Return [x, y] of the center of cell containing provided text 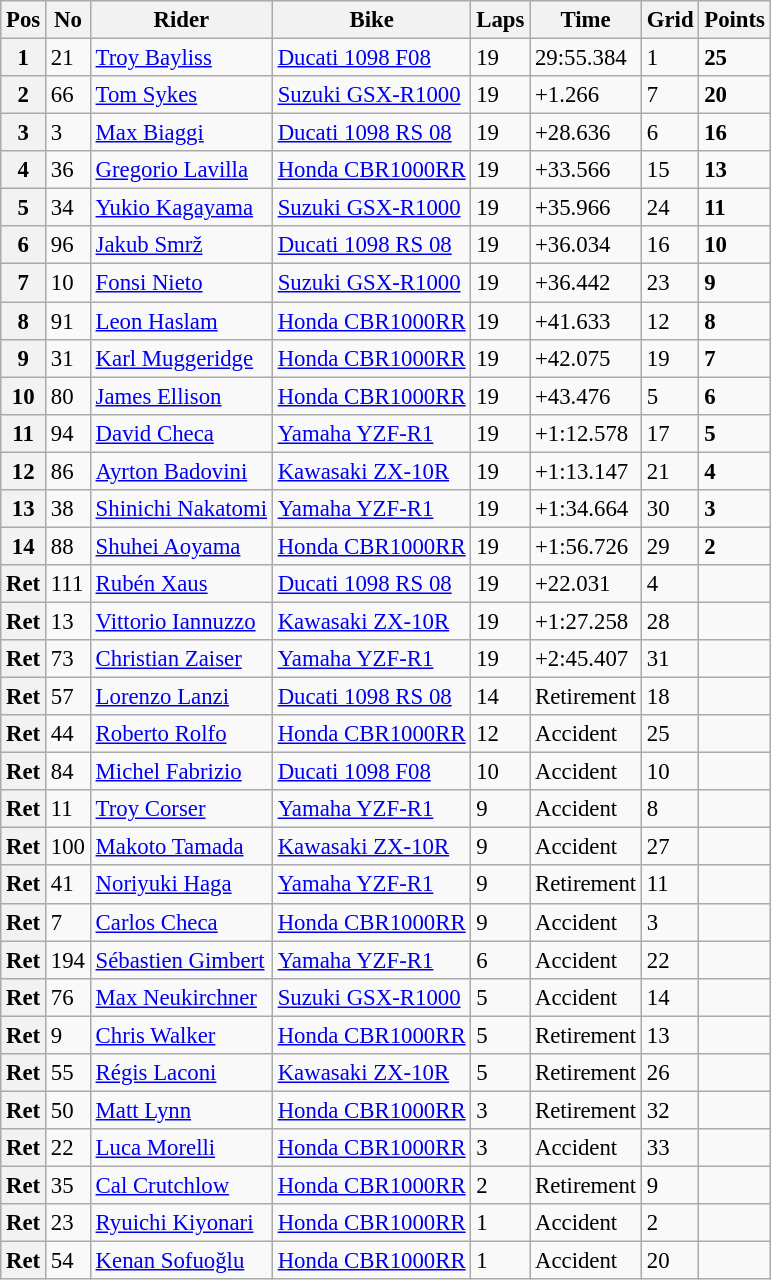
Grid [670, 20]
Troy Corser [181, 809]
17 [670, 433]
29:55.384 [586, 58]
Carlos Checa [181, 922]
Shinichi Nakatomi [181, 509]
+42.075 [586, 358]
73 [68, 659]
Shuhei Aoyama [181, 546]
57 [68, 697]
30 [670, 509]
Karl Muggeridge [181, 358]
+28.636 [586, 133]
Max Biaggi [181, 133]
94 [68, 433]
38 [68, 509]
88 [68, 546]
76 [68, 997]
Bike [372, 20]
No [68, 20]
84 [68, 772]
Lorenzo Lanzi [181, 697]
Matt Lynn [181, 1110]
24 [670, 208]
86 [68, 471]
+36.034 [586, 245]
18 [670, 697]
Cal Crutchlow [181, 1185]
Makoto Tamada [181, 847]
32 [670, 1110]
91 [68, 321]
+1:34.664 [586, 509]
Rider [181, 20]
Kenan Sofuoğlu [181, 1261]
194 [68, 960]
David Checa [181, 433]
Vittorio Iannuzzo [181, 621]
Points [734, 20]
+1:12.578 [586, 433]
Chris Walker [181, 1035]
+1:13.147 [586, 471]
Tom Sykes [181, 95]
Michel Fabrizio [181, 772]
Ayrton Badovini [181, 471]
44 [68, 734]
James Ellison [181, 396]
96 [68, 245]
Fonsi Nieto [181, 283]
Ryuichi Kiyonari [181, 1223]
Time [586, 20]
+33.566 [586, 170]
Leon Haslam [181, 321]
111 [68, 584]
+1.266 [586, 95]
34 [68, 208]
Rubén Xaus [181, 584]
Laps [500, 20]
26 [670, 1073]
Max Neukirchner [181, 997]
27 [670, 847]
50 [68, 1110]
Sébastien Gimbert [181, 960]
35 [68, 1185]
28 [670, 621]
Noriyuki Haga [181, 885]
15 [670, 170]
66 [68, 95]
54 [68, 1261]
33 [670, 1148]
+41.633 [586, 321]
+1:27.258 [586, 621]
+22.031 [586, 584]
Gregorio Lavilla [181, 170]
29 [670, 546]
55 [68, 1073]
Troy Bayliss [181, 58]
Yukio Kagayama [181, 208]
+2:45.407 [586, 659]
+43.476 [586, 396]
Régis Laconi [181, 1073]
Roberto Rolfo [181, 734]
36 [68, 170]
Christian Zaiser [181, 659]
41 [68, 885]
Jakub Smrž [181, 245]
Luca Morelli [181, 1148]
+1:56.726 [586, 546]
+35.966 [586, 208]
Pos [24, 20]
80 [68, 396]
100 [68, 847]
+36.442 [586, 283]
